Return [x, y] of the center of cell containing provided text 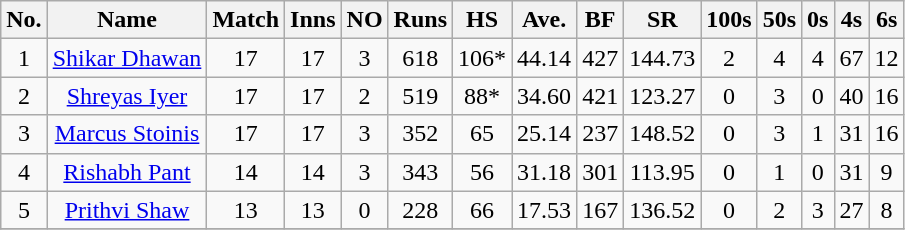
100s [729, 20]
6s [886, 20]
519 [420, 96]
66 [482, 210]
352 [420, 134]
343 [420, 172]
40 [852, 96]
427 [600, 58]
17.53 [544, 210]
31.18 [544, 172]
88* [482, 96]
618 [420, 58]
9 [886, 172]
67 [852, 58]
Shreyas Iyer [127, 96]
144.73 [662, 58]
301 [600, 172]
148.52 [662, 134]
5 [24, 210]
34.60 [544, 96]
Match [246, 20]
50s [779, 20]
Prithvi Shaw [127, 210]
No. [24, 20]
56 [482, 172]
44.14 [544, 58]
4s [852, 20]
HS [482, 20]
Marcus Stoinis [127, 134]
8 [886, 210]
0s [818, 20]
65 [482, 134]
Shikar Dhawan [127, 58]
Name [127, 20]
BF [600, 20]
Inns [313, 20]
Runs [420, 20]
Rishabh Pant [127, 172]
113.95 [662, 172]
Ave. [544, 20]
NO [364, 20]
228 [420, 210]
106* [482, 58]
167 [600, 210]
SR [662, 20]
136.52 [662, 210]
123.27 [662, 96]
12 [886, 58]
421 [600, 96]
237 [600, 134]
27 [852, 210]
25.14 [544, 134]
